Pinpoint the cell where the given text exists, returning its (X, Y) midpoint coordinate. 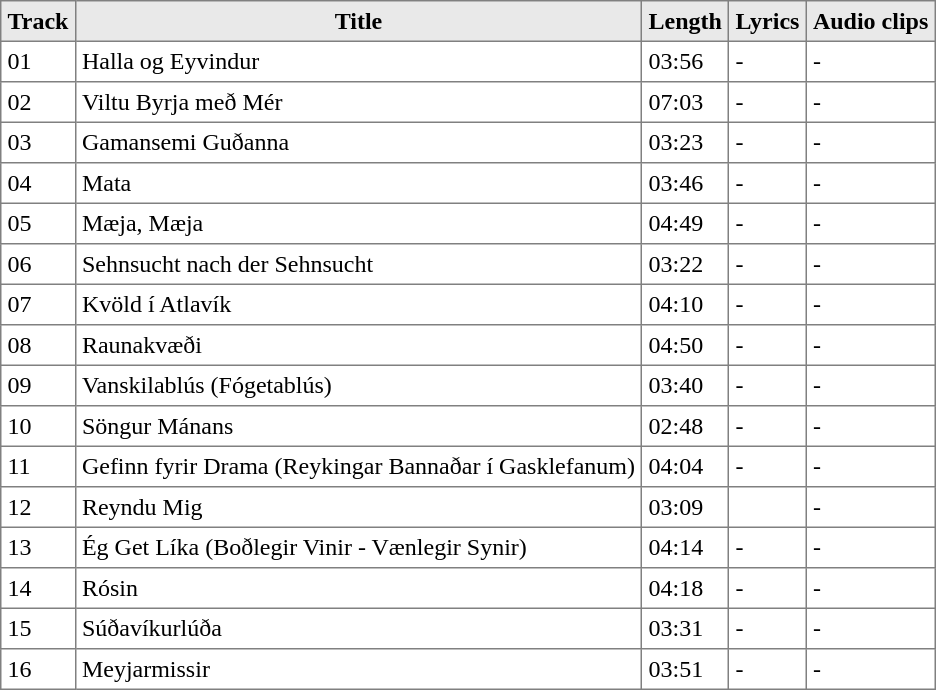
05 (38, 223)
Sehnsucht nach der Sehnsucht (358, 264)
Track (38, 21)
Length (686, 21)
Söngur Mánans (358, 426)
02 (38, 102)
06 (38, 264)
09 (38, 385)
07:03 (686, 102)
15 (38, 628)
Meyjarmissir (358, 669)
04:14 (686, 547)
02:48 (686, 426)
13 (38, 547)
Reyndu Mig (358, 507)
11 (38, 466)
16 (38, 669)
03:22 (686, 264)
04:04 (686, 466)
08 (38, 345)
Mata (358, 183)
01 (38, 61)
Gamansemi Guðanna (358, 142)
Halla og Eyvindur (358, 61)
10 (38, 426)
03:31 (686, 628)
03:09 (686, 507)
07 (38, 304)
Súðavíkurlúða (358, 628)
Viltu Byrja með Mér (358, 102)
Ég Get Líka (Boðlegir Vinir - Vænlegir Synir) (358, 547)
Kvöld í Atlavík (358, 304)
04:49 (686, 223)
04:50 (686, 345)
03 (38, 142)
12 (38, 507)
Title (358, 21)
Vanskilablús (Fógetablús) (358, 385)
Mæja, Mæja (358, 223)
Audio clips (870, 21)
03:56 (686, 61)
14 (38, 588)
04:10 (686, 304)
Gefinn fyrir Drama (Reykingar Bannaðar í Gasklefanum) (358, 466)
03:46 (686, 183)
03:23 (686, 142)
Raunakvæði (358, 345)
04:18 (686, 588)
Rósin (358, 588)
04 (38, 183)
03:51 (686, 669)
Lyrics (768, 21)
03:40 (686, 385)
